Capture the cell that displays the provided text and extract its (x, y) central coordinate. 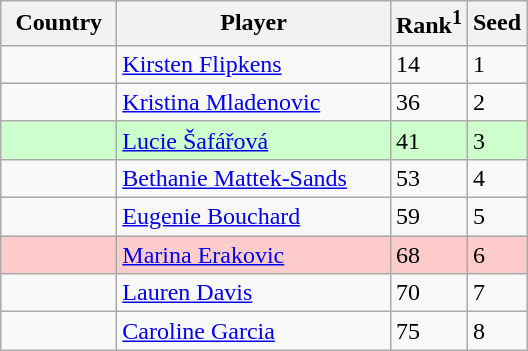
1 (496, 64)
Bethanie Mattek-Sands (254, 178)
4 (496, 178)
Seed (496, 24)
Kirsten Flipkens (254, 64)
75 (428, 331)
6 (496, 255)
14 (428, 64)
36 (428, 102)
Marina Erakovic (254, 255)
Eugenie Bouchard (254, 217)
2 (496, 102)
53 (428, 178)
Caroline Garcia (254, 331)
68 (428, 255)
59 (428, 217)
8 (496, 331)
Lucie Šafářová (254, 140)
Rank1 (428, 24)
Player (254, 24)
Country (59, 24)
7 (496, 293)
Lauren Davis (254, 293)
5 (496, 217)
70 (428, 293)
3 (496, 140)
41 (428, 140)
Kristina Mladenovic (254, 102)
